Determine the (X, Y) coordinate at the center of the cell enclosing the given text.  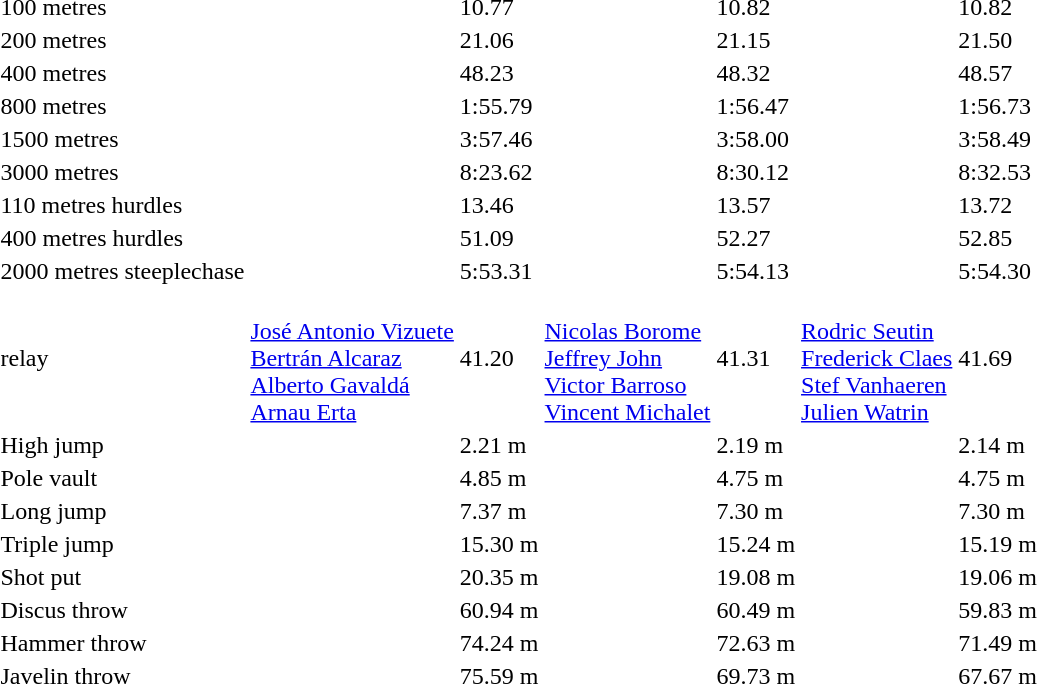
48.23 (499, 73)
Rodric SeutinFrederick ClaesStef VanhaerenJulien Watrin (877, 358)
13.46 (499, 205)
7.30 m (756, 511)
20.35 m (499, 577)
5:54.13 (756, 271)
48.32 (756, 73)
52.27 (756, 238)
21.15 (756, 40)
3:58.00 (756, 139)
15.24 m (756, 544)
60.49 m (756, 610)
41.31 (756, 358)
21.06 (499, 40)
5:53.31 (499, 271)
60.94 m (499, 610)
3:57.46 (499, 139)
1:56.47 (756, 106)
Nicolas BoromeJeffrey JohnVictor BarrosoVincent Michalet (628, 358)
2.21 m (499, 445)
74.24 m (499, 643)
8:23.62 (499, 172)
51.09 (499, 238)
1:55.79 (499, 106)
41.20 (499, 358)
4.75 m (756, 478)
7.37 m (499, 511)
2.19 m (756, 445)
8:30.12 (756, 172)
4.85 m (499, 478)
72.63 m (756, 643)
13.57 (756, 205)
15.30 m (499, 544)
19.08 m (756, 577)
José Antonio VizueteBertrán AlcarazAlberto GavaldáArnau Erta (352, 358)
